Determine the (X, Y) coordinate at the center of the cell enclosing the given text.  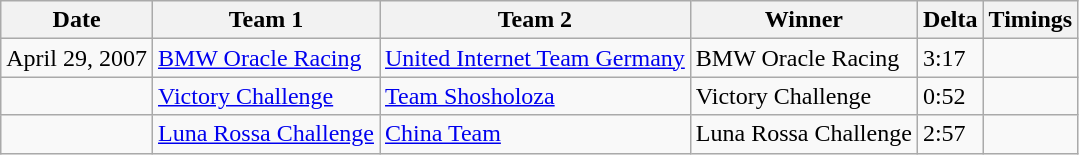
Timings (1030, 20)
0:52 (950, 96)
Team Shosholoza (536, 96)
China Team (536, 134)
United Internet Team Germany (536, 58)
2:57 (950, 134)
Delta (950, 20)
Team 2 (536, 20)
Winner (804, 20)
3:17 (950, 58)
April 29, 2007 (77, 58)
Team 1 (266, 20)
Date (77, 20)
